Detect which cell encompasses the target text, then output its [x, y] center coordinate. 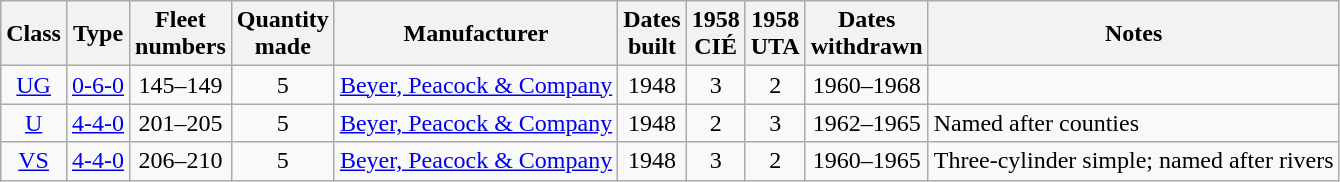
1962–1965 [866, 123]
Notes [1134, 34]
1960–1968 [866, 85]
Named after counties [1134, 123]
201–205 [181, 123]
Class [34, 34]
145–149 [181, 85]
U [34, 123]
206–210 [181, 161]
1958UTA [775, 34]
VS [34, 161]
Datesbuilt [652, 34]
1958CIÉ [716, 34]
Quantitymade [282, 34]
Type [98, 34]
UG [34, 85]
0-6-0 [98, 85]
Manufacturer [476, 34]
Three-cylinder simple; named after rivers [1134, 161]
Dateswithdrawn [866, 34]
1960–1965 [866, 161]
Fleetnumbers [181, 34]
